Search for the cell housing the specified text and yield its (x, y) center coordinate. 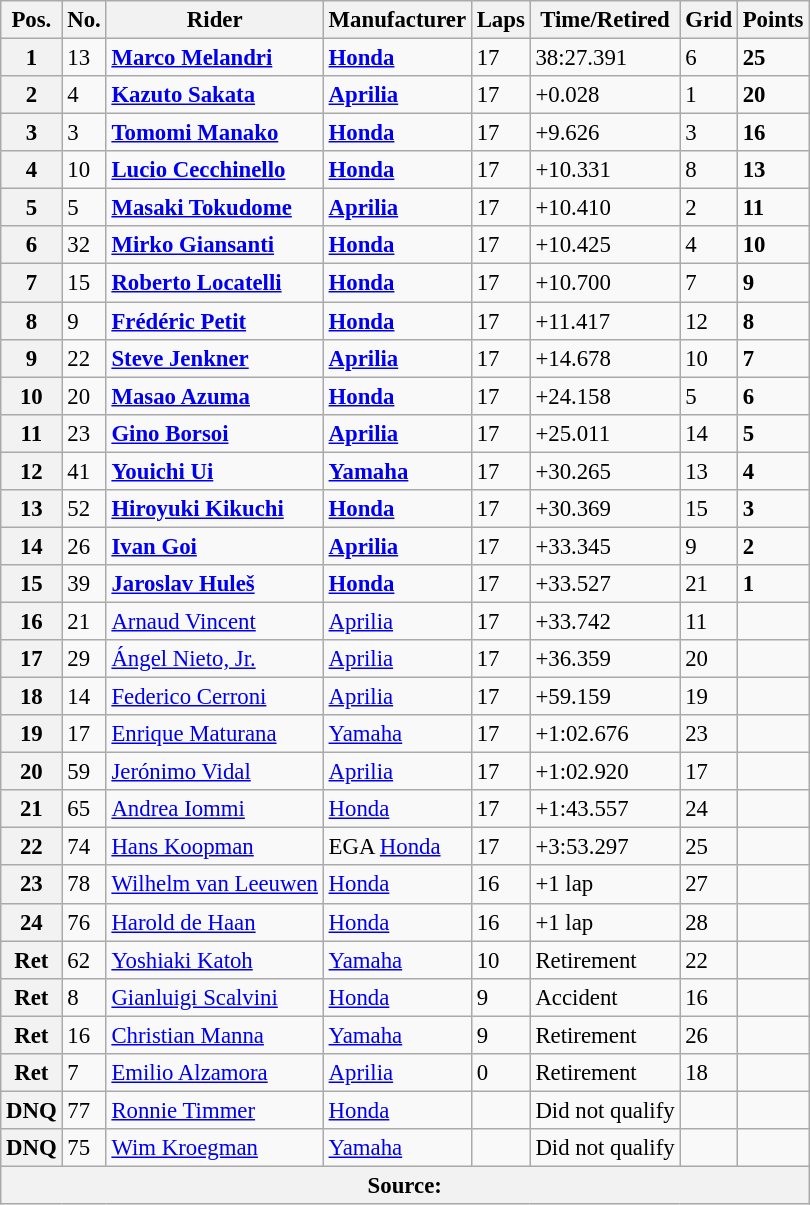
Marco Melandri (214, 58)
0 (500, 1073)
Federico Cerroni (214, 697)
Ronnie Timmer (214, 1110)
Emilio Alzamora (214, 1073)
Source: (405, 1185)
+24.158 (605, 396)
Arnaud Vincent (214, 621)
77 (84, 1110)
+3:53.297 (605, 847)
EGA Honda (397, 847)
Youichi Ui (214, 471)
+11.417 (605, 321)
Masaki Tokudome (214, 208)
+1:43.557 (605, 809)
Frédéric Petit (214, 321)
+10.410 (605, 208)
+30.369 (605, 509)
Kazuto Sakata (214, 95)
Points (772, 20)
Wilhelm van Leeuwen (214, 885)
Accident (605, 997)
Tomomi Manako (214, 133)
75 (84, 1148)
+10.700 (605, 283)
Jaroslav Huleš (214, 584)
Time/Retired (605, 20)
Rider (214, 20)
52 (84, 509)
+1:02.676 (605, 734)
+33.742 (605, 621)
Christian Manna (214, 1035)
32 (84, 245)
Masao Azuma (214, 396)
Jerónimo Vidal (214, 772)
+33.345 (605, 546)
Ángel Nieto, Jr. (214, 659)
Laps (500, 20)
+25.011 (605, 433)
29 (84, 659)
Enrique Maturana (214, 734)
Roberto Locatelli (214, 283)
+14.678 (605, 358)
+9.626 (605, 133)
+30.265 (605, 471)
No. (84, 20)
Lucio Cecchinello (214, 170)
Grid (708, 20)
Andrea Iommi (214, 809)
+10.425 (605, 245)
27 (708, 885)
28 (708, 922)
Gino Borsoi (214, 433)
+59.159 (605, 697)
+10.331 (605, 170)
Ivan Goi (214, 546)
+0.028 (605, 95)
+1:02.920 (605, 772)
Harold de Haan (214, 922)
Hans Koopman (214, 847)
Yoshiaki Katoh (214, 960)
59 (84, 772)
39 (84, 584)
+36.359 (605, 659)
78 (84, 885)
Manufacturer (397, 20)
Steve Jenkner (214, 358)
62 (84, 960)
74 (84, 847)
Gianluigi Scalvini (214, 997)
Hiroyuki Kikuchi (214, 509)
38:27.391 (605, 58)
65 (84, 809)
41 (84, 471)
Wim Kroegman (214, 1148)
Mirko Giansanti (214, 245)
+33.527 (605, 584)
76 (84, 922)
Pos. (32, 20)
